Capture the cell that displays the provided text and extract its (X, Y) central coordinate. 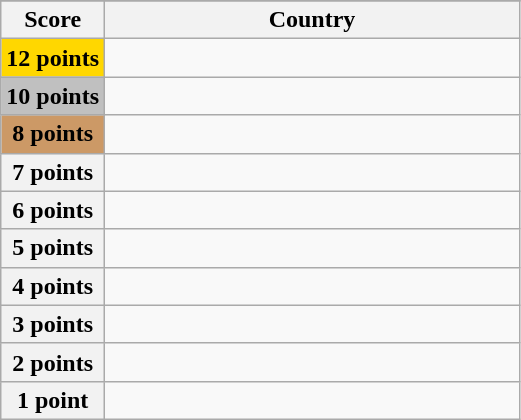
Score (53, 20)
3 points (53, 324)
8 points (53, 134)
Country (312, 20)
12 points (53, 58)
6 points (53, 210)
4 points (53, 286)
10 points (53, 96)
1 point (53, 400)
5 points (53, 248)
7 points (53, 172)
2 points (53, 362)
